For the text-containing cell, return its midpoint in [X, Y] coordinate format. 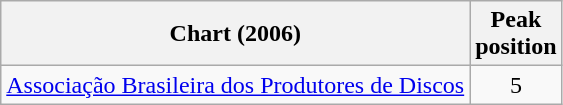
5 [516, 85]
Peakposition [516, 34]
Chart (2006) [236, 34]
Associação Brasileira dos Produtores de Discos [236, 85]
